From the cell containing the given text, extract its center point as (X, Y) coordinate. 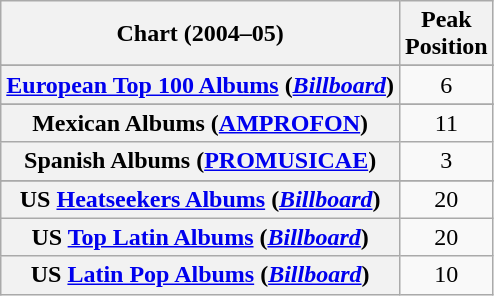
Chart (2004–05) (200, 34)
3 (446, 161)
Mexican Albums (AMPROFON) (200, 123)
Spanish Albums (PROMUSICAE) (200, 161)
European Top 100 Albums (Billboard) (200, 85)
6 (446, 85)
US Top Latin Albums (Billboard) (200, 237)
US Latin Pop Albums (Billboard) (200, 275)
10 (446, 275)
US Heatseekers Albums (Billboard) (200, 199)
11 (446, 123)
PeakPosition (446, 34)
